Provide the (x, y) coordinate of the cell's center where the given text is located.  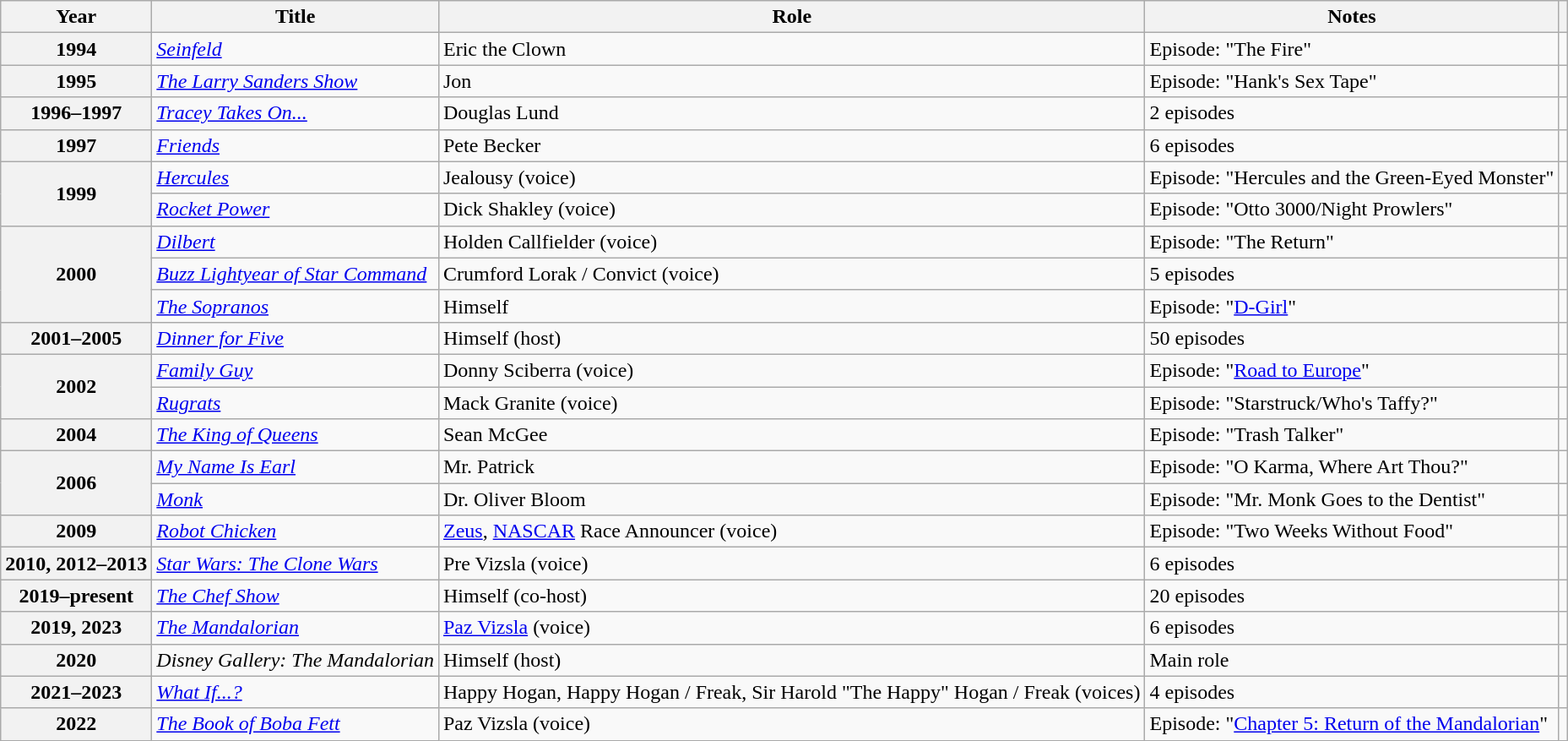
2009 (76, 531)
Sean McGee (791, 435)
2006 (76, 483)
Episode: "Hercules and the Green-Eyed Monster" (1352, 177)
Role (791, 17)
Episode: "Two Weeks Without Food" (1352, 531)
Episode: "Mr. Monk Goes to the Dentist" (1352, 499)
Notes (1352, 17)
Dr. Oliver Bloom (791, 499)
The Larry Sanders Show (296, 81)
Himself (co-host) (791, 596)
Episode: "Starstruck/Who's Taffy?" (1352, 403)
2002 (76, 386)
Crumford Lorak / Convict (voice) (791, 274)
Hercules (296, 177)
Dilbert (296, 242)
2004 (76, 435)
The Book of Boba Fett (296, 724)
Monk (296, 499)
Rocket Power (296, 210)
Holden Callfielder (voice) (791, 242)
Episode: "The Fire" (1352, 49)
Mack Granite (voice) (791, 403)
Star Wars: The Clone Wars (296, 564)
Episode: "Road to Europe" (1352, 370)
The King of Queens (296, 435)
What If...? (296, 692)
Friends (296, 145)
2001–2005 (76, 338)
Dinner for Five (296, 338)
Disney Gallery: The Mandalorian (296, 660)
Jealousy (voice) (791, 177)
Main role (1352, 660)
Eric the Clown (791, 49)
5 episodes (1352, 274)
1997 (76, 145)
Dick Shakley (voice) (791, 210)
Pete Becker (791, 145)
Seinfeld (296, 49)
Episode: "Trash Talker" (1352, 435)
2 episodes (1352, 113)
1996–1997 (76, 113)
2020 (76, 660)
Episode: "The Return" (1352, 242)
Buzz Lightyear of Star Command (296, 274)
Episode: "Hank's Sex Tape" (1352, 81)
2019–present (76, 596)
2019, 2023 (76, 628)
The Sopranos (296, 306)
Robot Chicken (296, 531)
Episode: "D-Girl" (1352, 306)
Donny Sciberra (voice) (791, 370)
1995 (76, 81)
Tracey Takes On... (296, 113)
20 episodes (1352, 596)
Rugrats (296, 403)
2022 (76, 724)
Zeus, NASCAR Race Announcer (voice) (791, 531)
2021–2023 (76, 692)
2000 (76, 274)
Family Guy (296, 370)
Happy Hogan, Happy Hogan / Freak, Sir Harold "The Happy" Hogan / Freak (voices) (791, 692)
Episode: "Chapter 5: Return of the Mandalorian" (1352, 724)
Episode: "Otto 3000/Night Prowlers" (1352, 210)
Episode: "O Karma, Where Art Thou?" (1352, 467)
Jon (791, 81)
1999 (76, 193)
50 episodes (1352, 338)
1994 (76, 49)
4 episodes (1352, 692)
Title (296, 17)
Himself (791, 306)
Pre Vizsla (voice) (791, 564)
Year (76, 17)
The Chef Show (296, 596)
Douglas Lund (791, 113)
2010, 2012–2013 (76, 564)
My Name Is Earl (296, 467)
Mr. Patrick (791, 467)
The Mandalorian (296, 628)
